Detect which cell encompasses the target text, then output its (x, y) center coordinate. 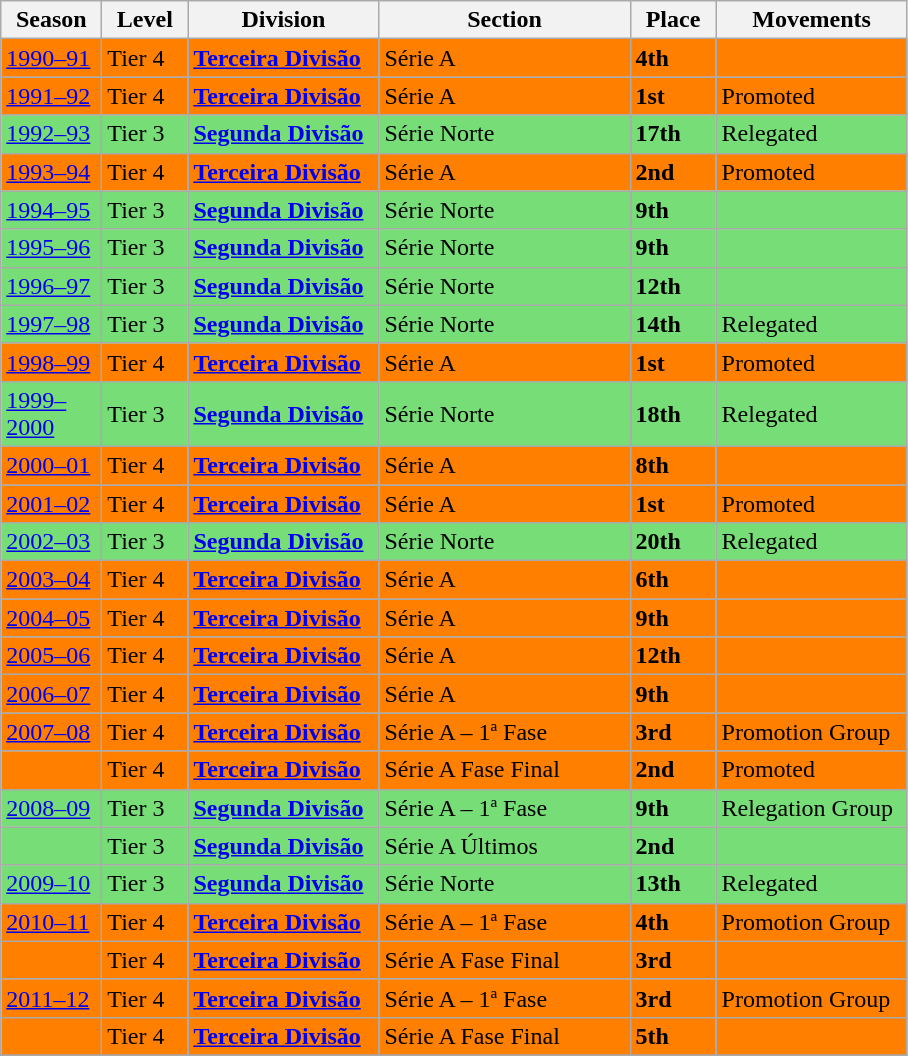
1998–99 (52, 362)
Section (504, 20)
8th (673, 465)
Movements (812, 20)
1992–93 (52, 134)
1991–92 (52, 96)
1995–96 (52, 248)
2003–04 (52, 580)
Division (284, 20)
2010–11 (52, 922)
Level (145, 20)
1993–94 (52, 172)
14th (673, 324)
2006–07 (52, 694)
2007–08 (52, 732)
2002–03 (52, 542)
5th (673, 1036)
Relegation Group (812, 808)
1999–2000 (52, 414)
Série A Últimos (504, 846)
1997–98 (52, 324)
2009–10 (52, 884)
2005–06 (52, 656)
2011–12 (52, 998)
1990–91 (52, 58)
17th (673, 134)
2008–09 (52, 808)
13th (673, 884)
2004–05 (52, 618)
20th (673, 542)
18th (673, 414)
6th (673, 580)
2001–02 (52, 503)
1996–97 (52, 286)
Place (673, 20)
Season (52, 20)
2000–01 (52, 465)
1994–95 (52, 210)
